Extract the (X, Y) coordinate from the center of the cell holding the provided text.  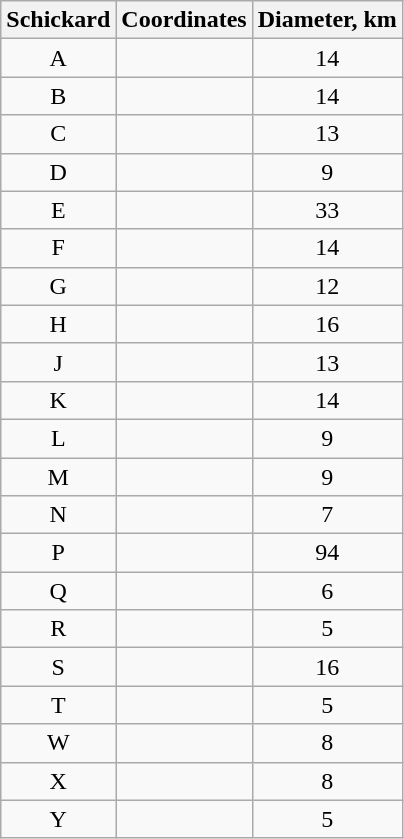
C (58, 134)
Coordinates (184, 20)
M (58, 477)
33 (327, 210)
7 (327, 515)
Schickard (58, 20)
Y (58, 819)
R (58, 629)
P (58, 553)
D (58, 172)
L (58, 438)
S (58, 667)
H (58, 324)
W (58, 743)
G (58, 286)
T (58, 705)
Diameter, km (327, 20)
N (58, 515)
X (58, 781)
6 (327, 591)
J (58, 362)
12 (327, 286)
F (58, 248)
B (58, 96)
A (58, 58)
Q (58, 591)
E (58, 210)
94 (327, 553)
K (58, 400)
